Locate the cell with the specified text and output its [X, Y] center coordinate. 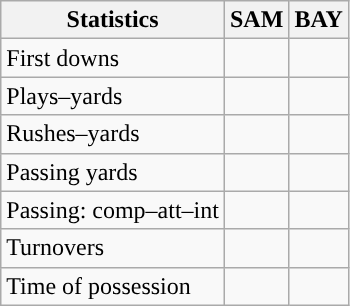
Time of possession [113, 286]
BAY [319, 20]
Statistics [113, 20]
Rushes–yards [113, 134]
Passing: comp–att–int [113, 210]
Passing yards [113, 172]
SAM [256, 20]
First downs [113, 58]
Turnovers [113, 248]
Plays–yards [113, 96]
